Return the [x, y] coordinate for the center point of the cell that contains the specified text.  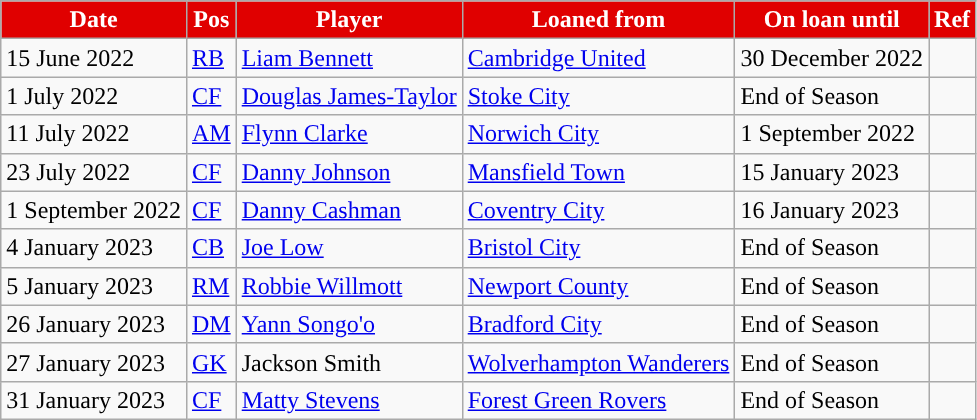
Douglas James-Taylor [349, 96]
RB [211, 58]
Cambridge United [598, 58]
Norwich City [598, 134]
GK [211, 362]
Loaned from [598, 20]
Flynn Clarke [349, 134]
Player [349, 20]
1 July 2022 [94, 96]
30 December 2022 [832, 58]
5 January 2023 [94, 286]
Coventry City [598, 210]
15 June 2022 [94, 58]
Mansfield Town [598, 172]
Forest Green Rovers [598, 400]
RM [211, 286]
Ref [952, 20]
16 January 2023 [832, 210]
Danny Cashman [349, 210]
15 January 2023 [832, 172]
On loan until [832, 20]
Joe Low [349, 248]
DM [211, 324]
Yann Songo'o [349, 324]
26 January 2023 [94, 324]
Liam Bennett [349, 58]
AM [211, 134]
4 January 2023 [94, 248]
Wolverhampton Wanderers [598, 362]
Bristol City [598, 248]
CB [211, 248]
Newport County [598, 286]
27 January 2023 [94, 362]
23 July 2022 [94, 172]
Robbie Willmott [349, 286]
Pos [211, 20]
11 July 2022 [94, 134]
Danny Johnson [349, 172]
Matty Stevens [349, 400]
Bradford City [598, 324]
Date [94, 20]
31 January 2023 [94, 400]
Stoke City [598, 96]
Jackson Smith [349, 362]
